For the text-containing cell, return its midpoint in [x, y] coordinate format. 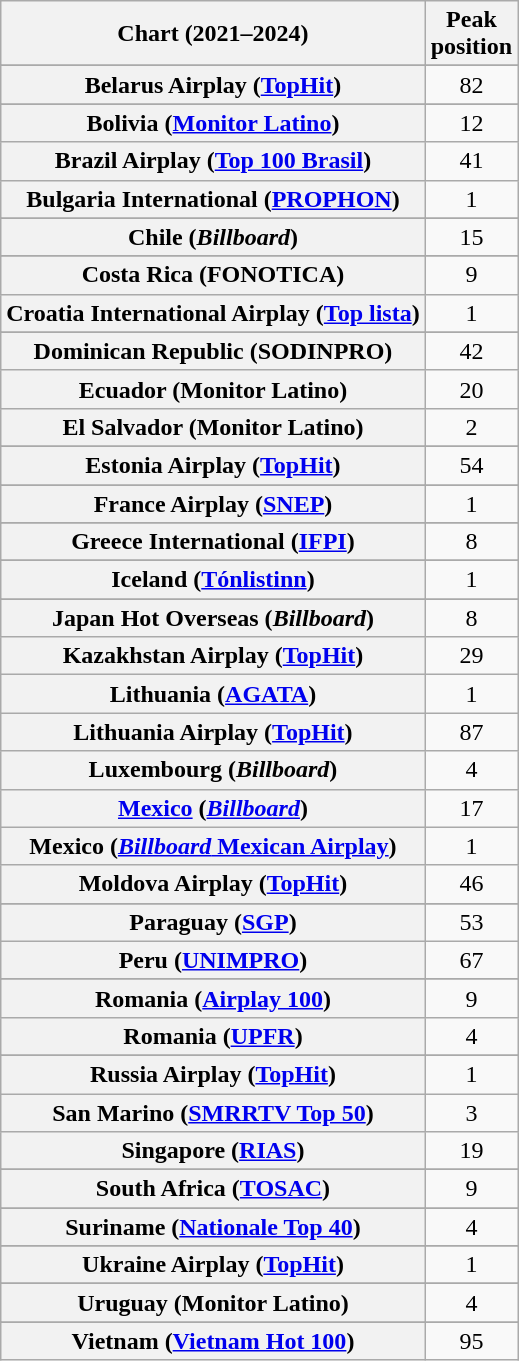
France Airplay (SNEP) [213, 503]
Romania (UPFR) [213, 1036]
12 [471, 123]
Singapore (RIAS) [213, 1151]
15 [471, 237]
67 [471, 960]
53 [471, 922]
South Africa (TOSAC) [213, 1189]
17 [471, 808]
Brazil Airplay (Top 100 Brasil) [213, 161]
Croatia International Airplay (Top lista) [213, 313]
Luxembourg (Billboard) [213, 770]
20 [471, 389]
46 [471, 884]
Kazakhstan Airplay (TopHit) [213, 656]
Moldova Airplay (TopHit) [213, 884]
Peakposition [471, 34]
Chile (Billboard) [213, 237]
Lithuania (AGATA) [213, 694]
29 [471, 656]
Ecuador (Monitor Latino) [213, 389]
Dominican Republic (SODINPRO) [213, 351]
Japan Hot Overseas (Billboard) [213, 618]
Mexico (Billboard Mexican Airplay) [213, 846]
Iceland (Tónlistinn) [213, 580]
Peru (UNIMPRO) [213, 960]
54 [471, 465]
Costa Rica (FONOTICA) [213, 275]
82 [471, 85]
El Salvador (Monitor Latino) [213, 427]
Vietnam (Vietnam Hot 100) [213, 1341]
San Marino (SMRRTV Top 50) [213, 1113]
Greece International (IFPI) [213, 542]
Bulgaria International (PROPHON) [213, 199]
Bolivia (Monitor Latino) [213, 123]
Chart (2021–2024) [213, 34]
Uruguay (Monitor Latino) [213, 1303]
42 [471, 351]
Paraguay (SGP) [213, 922]
Lithuania Airplay (TopHit) [213, 732]
Ukraine Airplay (TopHit) [213, 1265]
2 [471, 427]
3 [471, 1113]
41 [471, 161]
Suriname (Nationale Top 40) [213, 1227]
Estonia Airplay (TopHit) [213, 465]
Russia Airplay (TopHit) [213, 1074]
Mexico (Billboard) [213, 808]
19 [471, 1151]
Belarus Airplay (TopHit) [213, 85]
Romania (Airplay 100) [213, 998]
95 [471, 1341]
87 [471, 732]
